Capture the cell that displays the provided text and extract its (x, y) central coordinate. 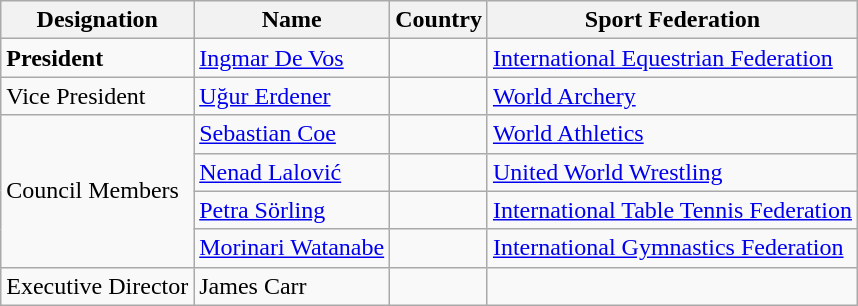
Executive Director (98, 286)
Uğur Erdener (292, 96)
United World Wrestling (672, 172)
Country (439, 20)
International Table Tennis Federation (672, 210)
James Carr (292, 286)
Name (292, 20)
Nenad Lalović (292, 172)
International Gymnastics Federation (672, 248)
Council Members (98, 191)
World Athletics (672, 134)
Designation (98, 20)
President (98, 58)
World Archery (672, 96)
Sebastian Coe (292, 134)
Ingmar De Vos (292, 58)
Morinari Watanabe (292, 248)
Sport Federation (672, 20)
International Equestrian Federation (672, 58)
Vice President (98, 96)
Petra Sörling (292, 210)
